Scan for the cell matching the given text and deliver its [X, Y] coordinate at center. 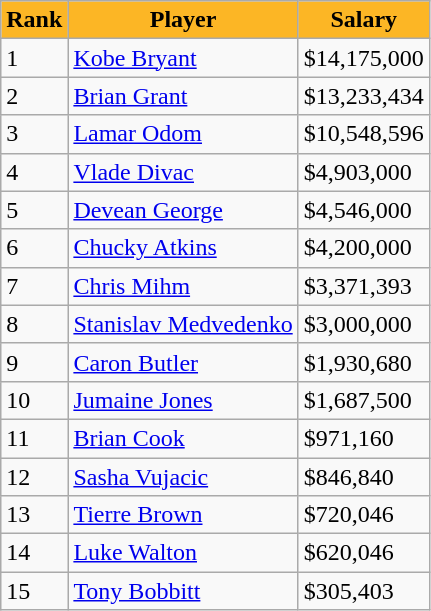
Jumaine Jones [183, 400]
3 [34, 134]
Player [183, 20]
$14,175,000 [364, 58]
Rank [34, 20]
$10,548,596 [364, 134]
Caron Butler [183, 362]
1 [34, 58]
13 [34, 515]
Brian Cook [183, 438]
11 [34, 438]
Luke Walton [183, 553]
9 [34, 362]
Salary [364, 20]
$4,546,000 [364, 210]
$1,687,500 [364, 400]
12 [34, 477]
$4,200,000 [364, 248]
$13,233,434 [364, 96]
Stanislav Medvedenko [183, 324]
Vlade Divac [183, 172]
$1,930,680 [364, 362]
$971,160 [364, 438]
4 [34, 172]
Devean George [183, 210]
Tierre Brown [183, 515]
Tony Bobbitt [183, 591]
7 [34, 286]
6 [34, 248]
$620,046 [364, 553]
2 [34, 96]
$305,403 [364, 591]
Lamar Odom [183, 134]
15 [34, 591]
Chucky Atkins [183, 248]
Brian Grant [183, 96]
10 [34, 400]
$846,840 [364, 477]
$720,046 [364, 515]
Kobe Bryant [183, 58]
$3,000,000 [364, 324]
Chris Mihm [183, 286]
Sasha Vujacic [183, 477]
14 [34, 553]
8 [34, 324]
5 [34, 210]
$3,371,393 [364, 286]
$4,903,000 [364, 172]
